Capture the cell that displays the provided text and extract its (x, y) central coordinate. 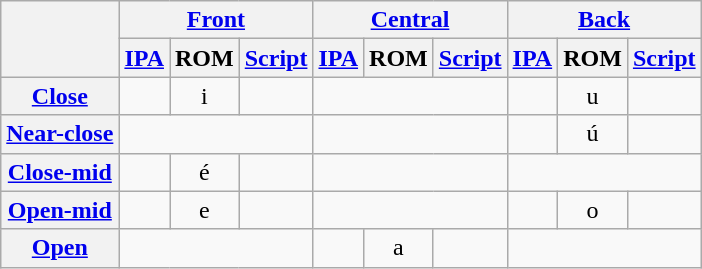
Central (410, 20)
o (593, 210)
Front (216, 20)
a (399, 248)
e (205, 210)
Close-mid (60, 172)
i (205, 96)
ú (593, 134)
é (205, 172)
Near-close (60, 134)
Back (604, 20)
Open (60, 248)
u (593, 96)
Close (60, 96)
Open-mid (60, 210)
